Return [x, y] of the center of cell containing provided text 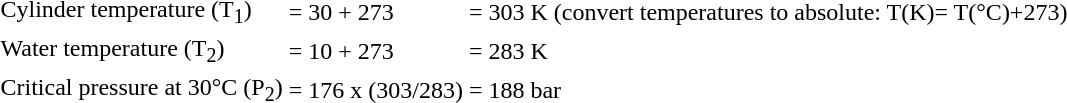
= 10 + 273 [376, 51]
